Locate the cell with the specified text and output its (x, y) center coordinate. 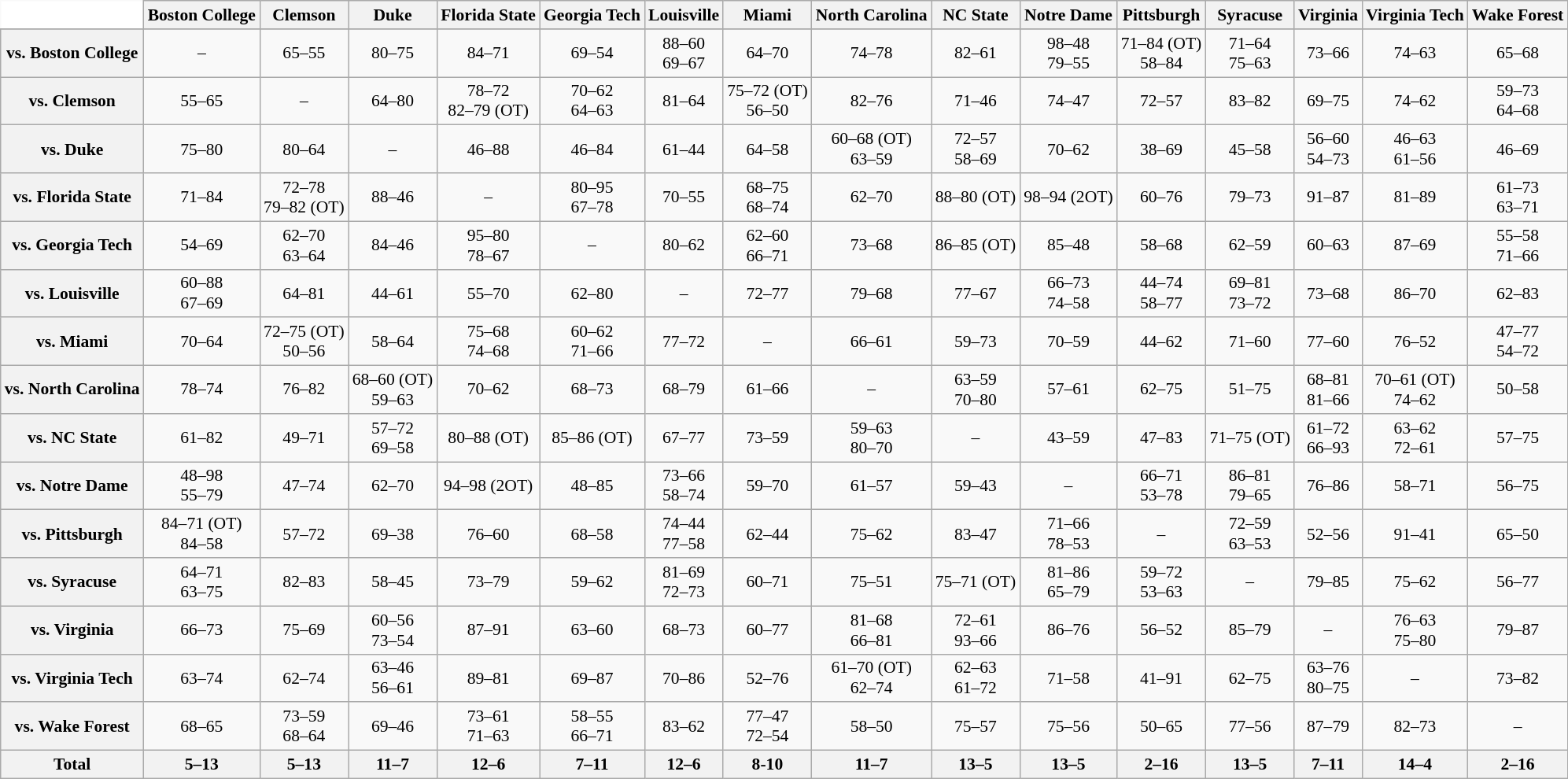
59–7364–68 (1518, 101)
61–57 (872, 486)
61–7266–93 (1328, 437)
89–81 (488, 678)
50–58 (1518, 390)
68–8181–66 (1328, 390)
vs. Virginia Tech (72, 678)
vs. Boston College (72, 54)
57–61 (1068, 390)
60–5673–54 (393, 629)
58–64 (393, 342)
62–7063–64 (304, 246)
81–8665–79 (1068, 582)
41–91 (1161, 678)
64–81 (304, 293)
80–9567–78 (592, 197)
60–63 (1328, 246)
Duke (393, 15)
60–8867–69 (201, 293)
55–5871–66 (1518, 246)
vs. Virginia (72, 629)
46–6361–56 (1415, 150)
71–84 (OT)58–84 (1161, 54)
Notre Dame (1068, 15)
62–80 (592, 293)
Miami (768, 15)
57–7269–58 (393, 437)
67–77 (684, 437)
86–70 (1415, 293)
75–6874–68 (488, 342)
52–76 (768, 678)
61–70 (OT)62–74 (872, 678)
vs. Syracuse (72, 582)
NC State (976, 15)
86–8179–65 (1249, 486)
63–74 (201, 678)
vs. Louisville (72, 293)
56–75 (1518, 486)
88–46 (393, 197)
76–6375–80 (1415, 629)
62–59 (1249, 246)
79–87 (1518, 629)
86–85 (OT) (976, 246)
69–8173–72 (1249, 293)
Clemson (304, 15)
69–87 (592, 678)
72–6193–66 (976, 629)
65–68 (1518, 54)
84–71 (488, 54)
77–67 (976, 293)
62–6361–72 (976, 678)
66–61 (872, 342)
73–5968–64 (304, 727)
74–78 (872, 54)
vs. Wake Forest (72, 727)
58–5566–71 (592, 727)
82–61 (976, 54)
8-10 (768, 765)
61–44 (684, 150)
66–73 (201, 629)
48–85 (592, 486)
58–50 (872, 727)
vs. Duke (72, 150)
Louisville (684, 15)
43–59 (1068, 437)
82–83 (304, 582)
68–58 (592, 533)
72–5758–69 (976, 150)
68–60 (OT)59–63 (393, 390)
71–60 (1249, 342)
58–71 (1415, 486)
75–71 (OT) (976, 582)
71–6475–63 (1249, 54)
73–66 (1328, 54)
77–72 (684, 342)
91–87 (1328, 197)
50–65 (1161, 727)
60–6271–66 (592, 342)
56–52 (1161, 629)
61–7363–71 (1518, 197)
vs. Georgia Tech (72, 246)
57–72 (304, 533)
73–59 (768, 437)
Virginia (1328, 15)
64–80 (393, 101)
56–6054–73 (1328, 150)
66–7374–58 (1068, 293)
75–56 (1068, 727)
59–70 (768, 486)
85–79 (1249, 629)
46–88 (488, 150)
61–82 (201, 437)
76–82 (304, 390)
55–65 (201, 101)
70–86 (684, 678)
Total (72, 765)
75–57 (976, 727)
45–58 (1249, 150)
68–65 (201, 727)
Georgia Tech (592, 15)
82–73 (1415, 727)
59–62 (592, 582)
81–89 (1415, 197)
72–57 (1161, 101)
76–60 (488, 533)
70–61 (OT)74–62 (1415, 390)
87–69 (1415, 246)
vs. Miami (72, 342)
64–58 (768, 150)
75–69 (304, 629)
vs. Notre Dame (72, 486)
63–7680–75 (1328, 678)
47–83 (1161, 437)
44–62 (1161, 342)
Wake Forest (1518, 15)
66–7153–78 (1161, 486)
71–58 (1068, 678)
70–64 (201, 342)
75–72 (OT)56–50 (768, 101)
87–79 (1328, 727)
Boston College (201, 15)
49–71 (304, 437)
91–41 (1415, 533)
68–7568–74 (768, 197)
80–88 (OT) (488, 437)
69–46 (393, 727)
98–94 (2OT) (1068, 197)
62–83 (1518, 293)
81–64 (684, 101)
63–60 (592, 629)
79–85 (1328, 582)
70–55 (684, 197)
64–7163–75 (201, 582)
59–7253–63 (1161, 582)
vs. Florida State (72, 197)
85–48 (1068, 246)
70–59 (1068, 342)
70–6264–63 (592, 101)
88–6069–67 (684, 54)
47–7754–72 (1518, 342)
77–56 (1249, 727)
63–6272–61 (1415, 437)
38–69 (1161, 150)
62–44 (768, 533)
44–7458–77 (1161, 293)
76–86 (1328, 486)
71–46 (976, 101)
71–75 (OT) (1249, 437)
61–66 (768, 390)
72–75 (OT)50–56 (304, 342)
72–5963–53 (1249, 533)
83–47 (976, 533)
63–4656–61 (393, 678)
vs. North Carolina (72, 390)
vs. Pittsburgh (72, 533)
60–71 (768, 582)
75–80 (201, 150)
65–50 (1518, 533)
47–74 (304, 486)
69–54 (592, 54)
84–71 (OT)84–58 (201, 533)
vs. NC State (72, 437)
85–86 (OT) (592, 437)
Syracuse (1249, 15)
62–74 (304, 678)
65–55 (304, 54)
81–6866–81 (872, 629)
64–70 (768, 54)
59–73 (976, 342)
74–4477–58 (684, 533)
87–91 (488, 629)
80–62 (684, 246)
94–98 (2OT) (488, 486)
74–62 (1415, 101)
56–77 (1518, 582)
vs. Clemson (72, 101)
79–73 (1249, 197)
Pittsburgh (1161, 15)
77–60 (1328, 342)
48–9855–79 (201, 486)
72–77 (768, 293)
83–62 (684, 727)
75–51 (872, 582)
80–75 (393, 54)
46–69 (1518, 150)
51–75 (1249, 390)
84–46 (393, 246)
62–6066–71 (768, 246)
52–56 (1328, 533)
73–6658–74 (684, 486)
77–4772–54 (768, 727)
63–5970–80 (976, 390)
78–74 (201, 390)
98–4879–55 (1068, 54)
60–77 (768, 629)
78–7282–79 (OT) (488, 101)
69–38 (393, 533)
71–84 (201, 197)
73–6171–63 (488, 727)
73–82 (1518, 678)
74–63 (1415, 54)
86–76 (1068, 629)
69–75 (1328, 101)
46–84 (592, 150)
59–6380–70 (872, 437)
55–70 (488, 293)
14–4 (1415, 765)
79–68 (872, 293)
Florida State (488, 15)
80–64 (304, 150)
88–80 (OT) (976, 197)
82–76 (872, 101)
83–82 (1249, 101)
72–7879–82 (OT) (304, 197)
57–75 (1518, 437)
54–69 (201, 246)
68–79 (684, 390)
81–6972–73 (684, 582)
58–68 (1161, 246)
74–47 (1068, 101)
59–43 (976, 486)
58–45 (393, 582)
95–8078–67 (488, 246)
60–76 (1161, 197)
73–79 (488, 582)
60–68 (OT)63–59 (872, 150)
76–52 (1415, 342)
71–6678–53 (1068, 533)
North Carolina (872, 15)
44–61 (393, 293)
Virginia Tech (1415, 15)
